Scan for the cell matching the given text and deliver its (X, Y) coordinate at center. 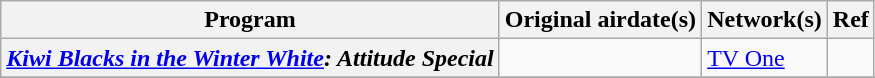
TV One (765, 58)
Original airdate(s) (600, 20)
Program (250, 20)
Network(s) (765, 20)
Kiwi Blacks in the Winter White: Attitude Special (250, 58)
Ref (850, 20)
